Return (X, Y) of the center of cell containing provided text 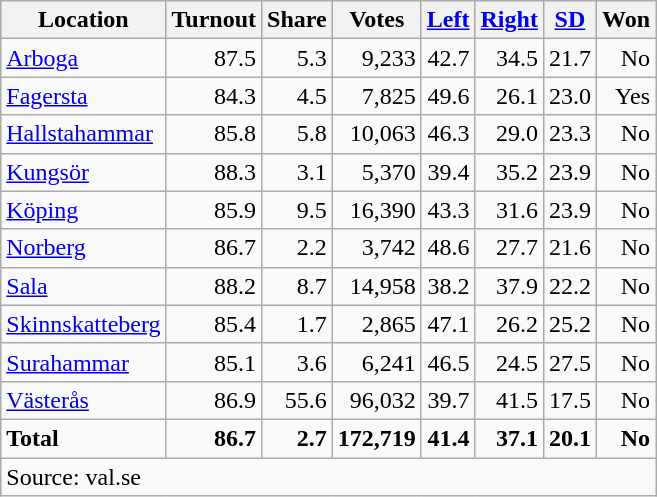
17.5 (570, 400)
43.3 (448, 210)
85.1 (214, 362)
5,370 (376, 172)
Turnout (214, 20)
5.3 (298, 58)
37.1 (509, 438)
Fagersta (84, 96)
Source: val.se (328, 477)
Right (509, 20)
47.1 (448, 324)
Kungsör (84, 172)
26.2 (509, 324)
20.1 (570, 438)
41.4 (448, 438)
48.6 (448, 248)
Skinnskatteberg (84, 324)
96,032 (376, 400)
Votes (376, 20)
25.2 (570, 324)
29.0 (509, 134)
172,719 (376, 438)
Norberg (84, 248)
84.3 (214, 96)
7,825 (376, 96)
5.8 (298, 134)
38.2 (448, 286)
Arboga (84, 58)
2,865 (376, 324)
Yes (626, 96)
34.5 (509, 58)
Sala (84, 286)
9.5 (298, 210)
24.5 (509, 362)
85.8 (214, 134)
46.5 (448, 362)
26.1 (509, 96)
27.7 (509, 248)
49.6 (448, 96)
85.4 (214, 324)
Won (626, 20)
22.2 (570, 286)
Left (448, 20)
46.3 (448, 134)
85.9 (214, 210)
41.5 (509, 400)
Västerås (84, 400)
Köping (84, 210)
14,958 (376, 286)
Share (298, 20)
6,241 (376, 362)
23.3 (570, 134)
23.0 (570, 96)
8.7 (298, 286)
Total (84, 438)
Hallstahammar (84, 134)
9,233 (376, 58)
42.7 (448, 58)
35.2 (509, 172)
3.1 (298, 172)
Surahammar (84, 362)
21.6 (570, 248)
4.5 (298, 96)
27.5 (570, 362)
2.2 (298, 248)
10,063 (376, 134)
31.6 (509, 210)
39.7 (448, 400)
1.7 (298, 324)
37.9 (509, 286)
3,742 (376, 248)
86.9 (214, 400)
55.6 (298, 400)
88.2 (214, 286)
87.5 (214, 58)
16,390 (376, 210)
SD (570, 20)
Location (84, 20)
88.3 (214, 172)
3.6 (298, 362)
21.7 (570, 58)
2.7 (298, 438)
39.4 (448, 172)
